Pinpoint the cell where the given text exists, returning its (x, y) midpoint coordinate. 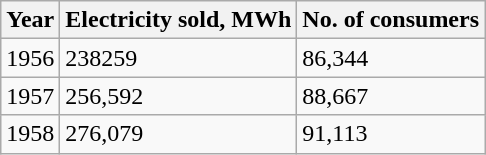
1956 (30, 58)
1957 (30, 96)
88,667 (391, 96)
Year (30, 20)
1958 (30, 134)
276,079 (178, 134)
Electricity sold, MWh (178, 20)
No. of consumers (391, 20)
91,113 (391, 134)
86,344 (391, 58)
256,592 (178, 96)
238259 (178, 58)
